Scan for the cell matching the given text and deliver its (x, y) coordinate at center. 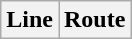
Route (94, 20)
Line (30, 20)
